Extract the (x, y) coordinate from the center of the cell holding the provided text.  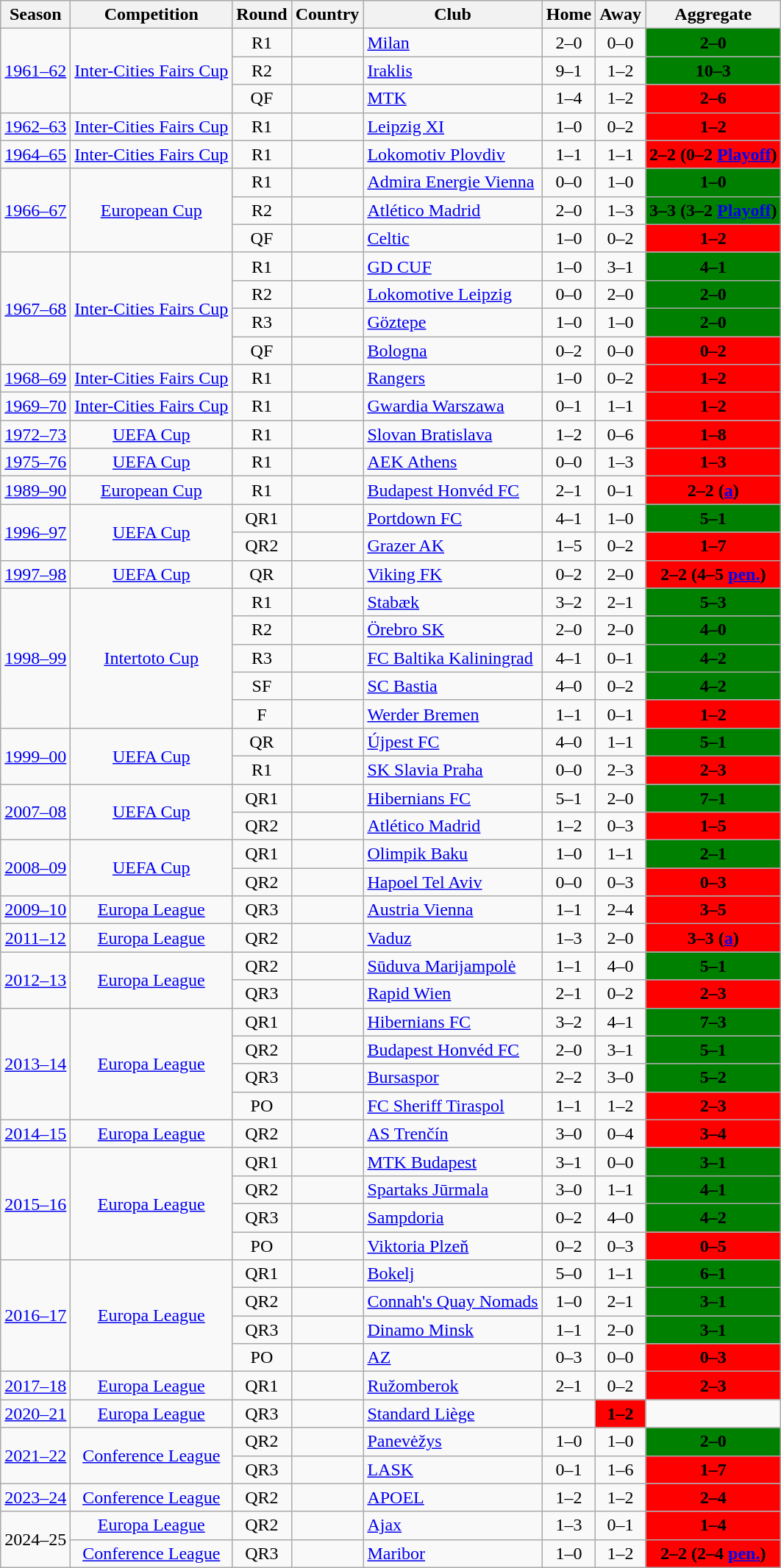
1999–00 (35, 756)
Bokelj (453, 1274)
FC Baltika Kaliningrad (453, 658)
0–6 (621, 434)
0–5 (713, 1246)
1–6 (621, 1469)
Sūduva Marijampolė (453, 966)
GD CUF (453, 266)
Home (568, 15)
Stabæk (453, 602)
2008–09 (35, 868)
2–6 (713, 99)
Season (35, 15)
Hapoel Tel Aviv (453, 882)
Lokomotive Leipzig (453, 294)
Admira Energie Vienna (453, 182)
Rapid Wien (453, 994)
Sampdoria (453, 1217)
5–0 (568, 1274)
2–2 (2–4 pen.) (713, 1553)
1967–68 (35, 308)
1–8 (713, 434)
Gwardia Warszawa (453, 407)
2015–16 (35, 1203)
2016–17 (35, 1316)
Bologna (453, 351)
7–1 (713, 798)
Rangers (453, 379)
2–2 (568, 1078)
2009–10 (35, 910)
APOEL (453, 1497)
5–3 (713, 602)
2012–13 (35, 980)
Újpest FC (453, 742)
AS Trenčín (453, 1134)
Round (262, 15)
2017–18 (35, 1386)
LASK (453, 1469)
7–3 (713, 1022)
1998–99 (35, 658)
Dinamo Minsk (453, 1330)
Slovan Bratislava (453, 434)
F (262, 714)
Away (621, 15)
Country (327, 15)
MTK (453, 99)
1972–73 (35, 434)
Competition (151, 15)
SC Bastia (453, 686)
AZ (453, 1358)
Intertoto Cup (151, 658)
3–3 (a) (713, 938)
Örebro SK (453, 630)
9–1 (568, 71)
Werder Bremen (453, 714)
AEK Athens (453, 462)
5–2 (713, 1078)
Bursaspor (453, 1078)
1975–76 (35, 462)
Milan (453, 43)
Leipzig XI (453, 126)
Vaduz (453, 938)
2–2 (0–2 Playoff) (713, 154)
2–2 (a) (713, 490)
2023–24 (35, 1497)
FC Sheriff Tiraspol (453, 1106)
Ajax (453, 1525)
1964–65 (35, 154)
Connah's Quay Nomads (453, 1302)
Club (453, 15)
2007–08 (35, 812)
Austria Vienna (453, 910)
6–1 (713, 1274)
1966–67 (35, 210)
Olimpik Baku (453, 854)
1969–70 (35, 407)
SK Slavia Praha (453, 770)
Spartaks Jūrmala (453, 1189)
2013–14 (35, 1064)
Aggregate (713, 15)
1997–98 (35, 574)
MTK Budapest (453, 1161)
2020–21 (35, 1414)
1962–63 (35, 126)
Panevėžys (453, 1442)
3–4 (713, 1134)
2014–15 (35, 1134)
0–4 (621, 1134)
Celtic (453, 238)
Viking FK (453, 574)
2011–12 (35, 938)
1996–97 (35, 532)
Grazer AK (453, 546)
2024–25 (35, 1539)
3–3 (3–2 Playoff) (713, 210)
SF (262, 686)
Portdown FC (453, 518)
Ružomberok (453, 1386)
Viktoria Plzeň (453, 1246)
1968–69 (35, 379)
10–3 (713, 71)
1961–62 (35, 71)
Standard Liège (453, 1414)
Maribor (453, 1553)
Lokomotiv Plovdiv (453, 154)
2–2 (4–5 pen.) (713, 574)
Iraklis (453, 71)
1989–90 (35, 490)
Göztepe (453, 322)
3–5 (713, 910)
2021–22 (35, 1456)
